Return the (x, y) coordinate for the center point of the cell that contains the specified text.  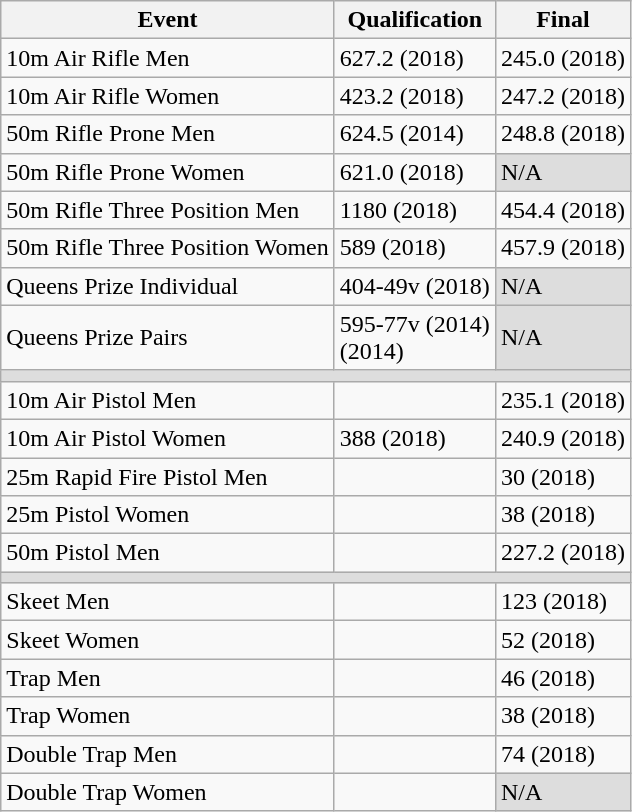
52 (2018) (562, 640)
50m Rifle Three Position Men (168, 210)
589 (2018) (414, 248)
123 (2018) (562, 602)
10m Air Rifle Men (168, 58)
Trap Women (168, 716)
595-77v (2014) (2014) (414, 338)
227.2 (2018) (562, 553)
1180 (2018) (414, 210)
388 (2018) (414, 438)
235.1 (2018) (562, 400)
Queens Prize Pairs (168, 338)
Skeet Women (168, 640)
10m Air Pistol Women (168, 438)
30 (2018) (562, 477)
25m Rapid Fire Pistol Men (168, 477)
Final (562, 20)
404-49v (2018) (414, 286)
Double Trap Men (168, 754)
627.2 (2018) (414, 58)
50m Rifle Three Position Women (168, 248)
25m Pistol Women (168, 515)
50m Rifle Prone Men (168, 134)
46 (2018) (562, 678)
50m Rifle Prone Women (168, 172)
Qualification (414, 20)
247.2 (2018) (562, 96)
423.2 (2018) (414, 96)
248.8 (2018) (562, 134)
245.0 (2018) (562, 58)
457.9 (2018) (562, 248)
Double Trap Women (168, 792)
624.5 (2014) (414, 134)
621.0 (2018) (414, 172)
10m Air Pistol Men (168, 400)
Skeet Men (168, 602)
50m Pistol Men (168, 553)
240.9 (2018) (562, 438)
454.4 (2018) (562, 210)
Trap Men (168, 678)
10m Air Rifle Women (168, 96)
Event (168, 20)
Queens Prize Individual (168, 286)
74 (2018) (562, 754)
